Return [x, y] of the center of cell containing provided text 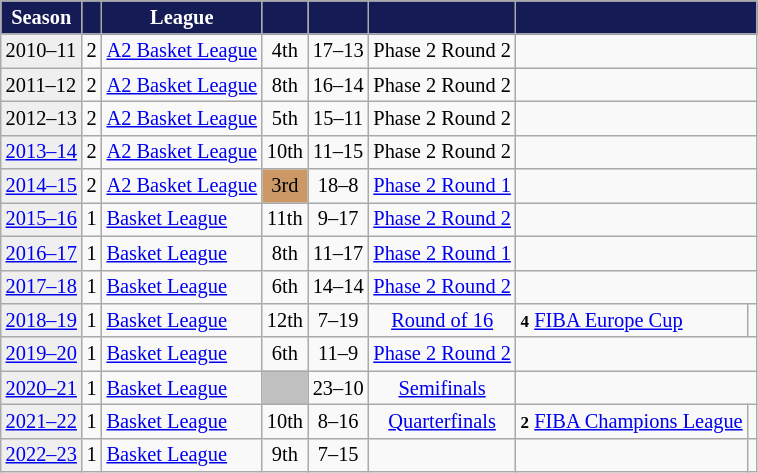
14–14 [338, 287]
7–19 [338, 320]
2021–22 [42, 421]
2013–14 [42, 152]
Quarterfinals [442, 421]
18–8 [338, 186]
7–15 [338, 455]
5th [285, 118]
2018–19 [42, 320]
9th [285, 455]
League [182, 17]
4th [285, 51]
3rd [285, 186]
2017–18 [42, 287]
4 FIBA Europe Cup [632, 320]
11–17 [338, 253]
11th [285, 219]
2020–21 [42, 388]
15–11 [338, 118]
2015–16 [42, 219]
2019–20 [42, 354]
2014–15 [42, 186]
2 FIBA Champions League [632, 421]
2022–23 [42, 455]
Semifinals [442, 388]
9–17 [338, 219]
2011–12 [42, 85]
11–9 [338, 354]
17–13 [338, 51]
12th [285, 320]
2012–13 [42, 118]
23–10 [338, 388]
Season [42, 17]
11–15 [338, 152]
8–16 [338, 421]
2016–17 [42, 253]
Round of 16 [442, 320]
2010–11 [42, 51]
16–14 [338, 85]
